From the cell containing the given text, extract its center point as [x, y] coordinate. 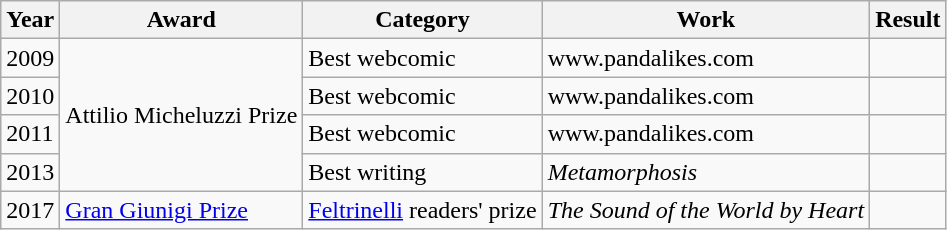
Attilio Micheluzzi Prize [182, 115]
Year [30, 20]
Metamorphosis [706, 172]
Result [908, 20]
2013 [30, 172]
2017 [30, 210]
The Sound of the World by Heart [706, 210]
2011 [30, 134]
Award [182, 20]
Category [422, 20]
Best writing [422, 172]
Work [706, 20]
2010 [30, 96]
2009 [30, 58]
Gran Giunigi Prize [182, 210]
Feltrinelli readers' prize [422, 210]
